Pinpoint the cell where the given text exists, returning its [X, Y] midpoint coordinate. 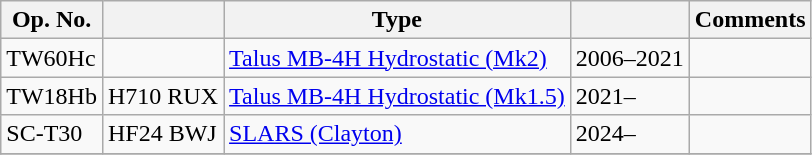
Talus MB-4H Hydrostatic (Mk2) [398, 58]
2006–2021 [630, 58]
SC-T30 [52, 134]
2024– [630, 134]
TW60Hc [52, 58]
2021– [630, 96]
Comments [750, 20]
SLARS (Clayton) [398, 134]
Type [398, 20]
H710 RUX [162, 96]
TW18Hb [52, 96]
Op. No. [52, 20]
HF24 BWJ [162, 134]
Talus MB-4H Hydrostatic (Mk1.5) [398, 96]
